Capture the cell that displays the provided text and extract its [x, y] central coordinate. 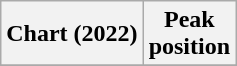
Chart (2022) [72, 34]
Peakposition [189, 34]
